Detect which cell encompasses the target text, then output its [x, y] center coordinate. 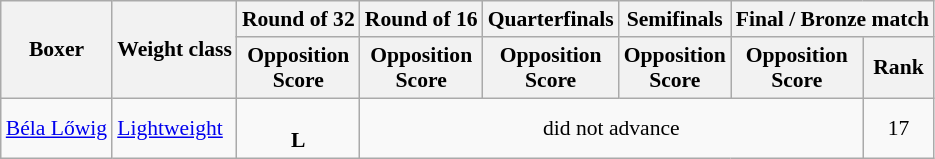
Weight class [174, 50]
Quarterfinals [551, 19]
Final / Bronze match [832, 19]
did not advance [612, 128]
Round of 32 [298, 19]
L [298, 128]
Boxer [56, 50]
Rank [898, 68]
Lightweight [174, 128]
Semifinals [675, 19]
Béla Lőwig [56, 128]
Round of 16 [422, 19]
17 [898, 128]
